Return the [X, Y] coordinate for the center point of the cell that contains the specified text.  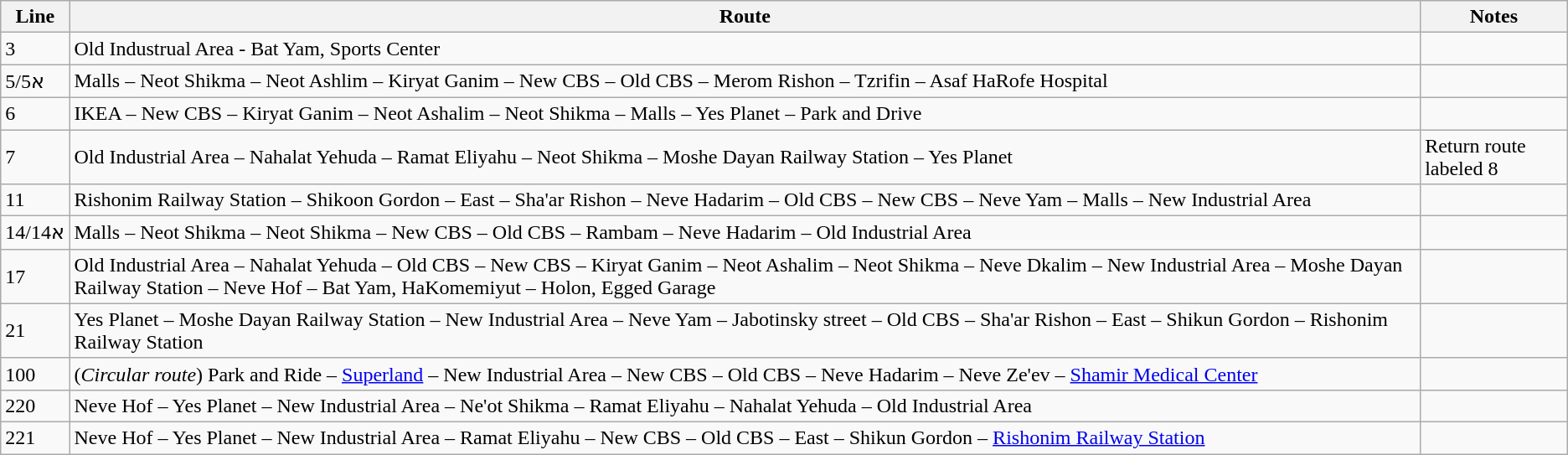
6 [35, 113]
Neve Hof – Yes Planet – New Industrial Area – Ne'ot Shikma – Ramat Eliyahu – Nahalat Yehuda – Old Industrial Area [745, 406]
21 [35, 330]
Neve Hof – Yes Planet – New Industrial Area – Ramat Eliyahu – New CBS – Old CBS – East – Shikun Gordon – Rishonim Railway Station [745, 437]
14/14א [35, 233]
5/5א [35, 81]
Line [35, 17]
Old Industrial Area – Nahalat Yehuda – Ramat Eliyahu – Neot Shikma – Moshe Dayan Railway Station – Yes Planet [745, 156]
Malls – Neot Shikma – Neot Ashlim – Kiryat Ganim – New CBS – Old CBS – Merom Rishon – Tzrifin – Asaf HaRofe Hospital [745, 81]
11 [35, 200]
Malls – Neot Shikma – Neot Shikma – New CBS – Old CBS – Rambam – Neve Hadarim – Old Industrial Area [745, 233]
221 [35, 437]
Rishonim Railway Station – Shikoon Gordon – East – Sha'ar Rishon – Neve Hadarim – Old CBS – New CBS – Neve Yam – Malls – New Industrial Area [745, 200]
7 [35, 156]
3 [35, 49]
Route [745, 17]
(Circular route) Park and Ride – Superland – New Industrial Area – New CBS – Old CBS – Neve Hadarim – Neve Ze'ev – Shamir Medical Center [745, 374]
IKEA – New CBS – Kiryat Ganim – Neot Ashalim – Neot Shikma – Malls – Yes Planet – Park and Drive [745, 113]
Notes [1494, 17]
100 [35, 374]
220 [35, 406]
Return route labeled 8 [1494, 156]
17 [35, 277]
Old Industrual Area - Bat Yam, Sports Center [745, 49]
